Pinpoint the cell where the given text exists, returning its [X, Y] midpoint coordinate. 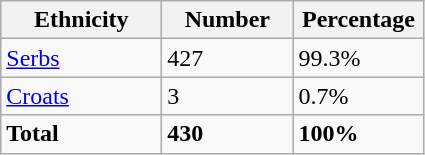
0.7% [358, 96]
100% [358, 134]
Ethnicity [82, 20]
Percentage [358, 20]
Serbs [82, 58]
Croats [82, 96]
430 [228, 134]
3 [228, 96]
99.3% [358, 58]
Number [228, 20]
427 [228, 58]
Total [82, 134]
